Return (X, Y) of the center of cell containing provided text 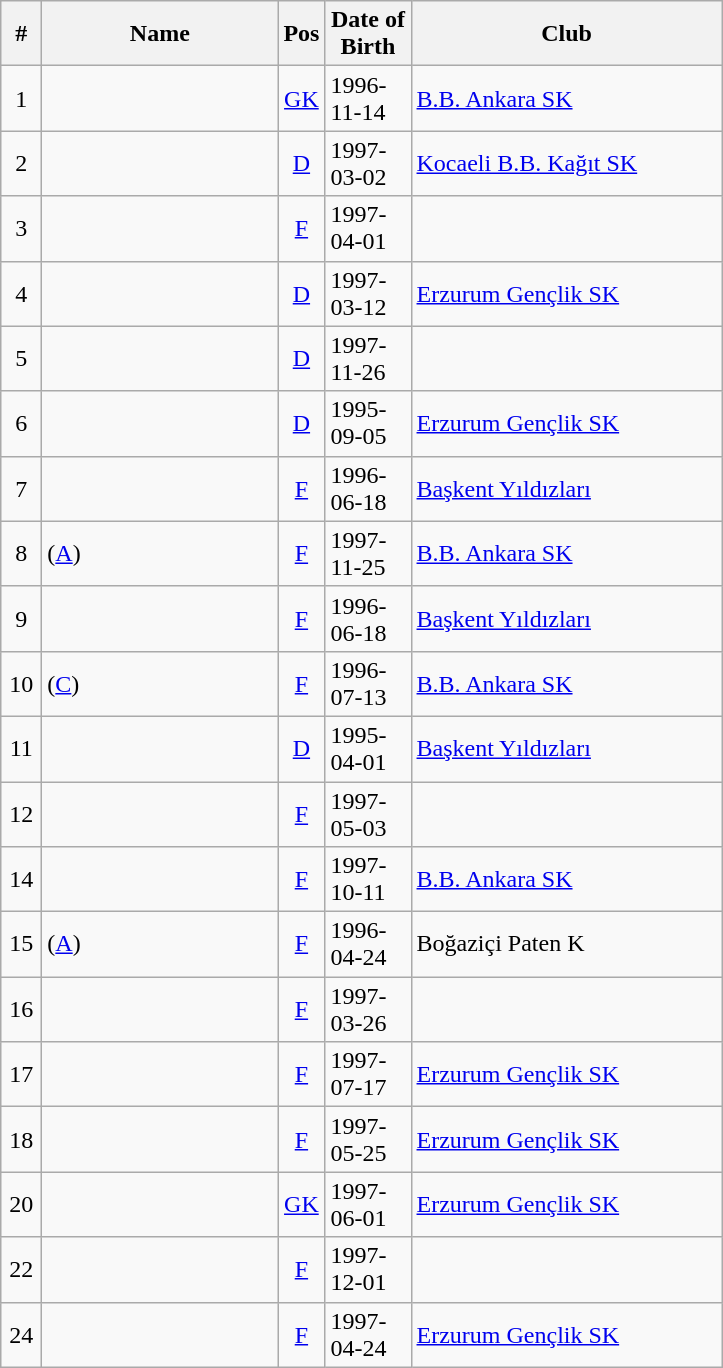
1996-04-24 (368, 944)
9 (22, 618)
1997-07-17 (368, 1074)
# (22, 34)
Date of Birth (368, 34)
1997-04-01 (368, 228)
18 (22, 1140)
12 (22, 814)
1997-05-03 (368, 814)
Boğaziçi Paten K (566, 944)
10 (22, 684)
15 (22, 944)
1997-03-02 (368, 164)
1997-11-25 (368, 554)
16 (22, 1010)
22 (22, 1270)
1996-11-14 (368, 98)
17 (22, 1074)
20 (22, 1204)
24 (22, 1334)
1997-05-25 (368, 1140)
1997-03-26 (368, 1010)
1997-12-01 (368, 1270)
1997-06-01 (368, 1204)
5 (22, 358)
1997-11-26 (368, 358)
Pos (302, 34)
1997-10-11 (368, 880)
7 (22, 488)
1995-09-05 (368, 424)
4 (22, 294)
1997-03-12 (368, 294)
(C) (160, 684)
8 (22, 554)
1995-04-01 (368, 748)
14 (22, 880)
2 (22, 164)
Name (160, 34)
1997-04-24 (368, 1334)
6 (22, 424)
3 (22, 228)
1 (22, 98)
11 (22, 748)
1996-07-13 (368, 684)
Kocaeli B.B. Kağıt SK (566, 164)
Club (566, 34)
